Determine the [x, y] coordinate at the center of the cell enclosing the given text.  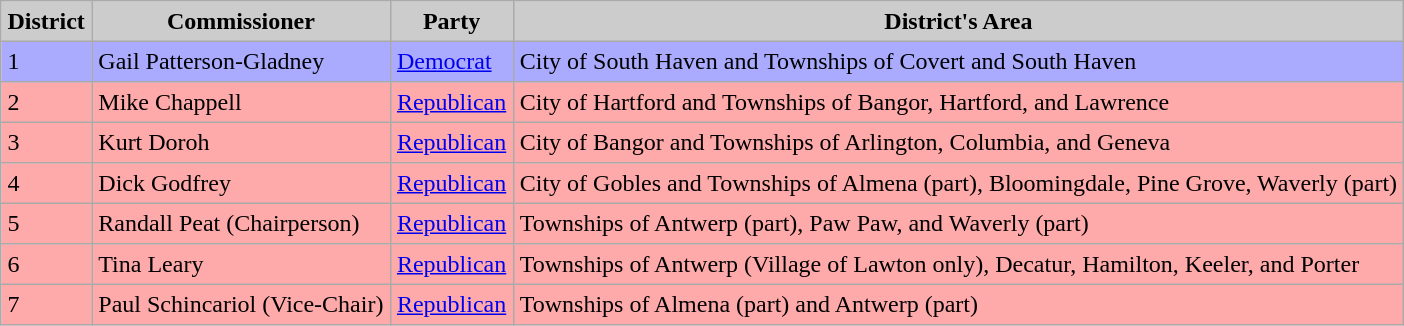
Townships of Antwerp (Village of Lawton only), Decatur, Hamilton, Keeler, and Porter [958, 264]
Democrat [452, 61]
Kurt Doroh [242, 142]
Randall Peat (Chairperson) [242, 223]
5 [46, 223]
District's Area [958, 21]
Tina Leary [242, 264]
1 [46, 61]
4 [46, 183]
Dick Godfrey [242, 183]
6 [46, 264]
Mike Chappell [242, 102]
City of Hartford and Townships of Bangor, Hartford, and Lawrence [958, 102]
7 [46, 304]
Gail Patterson-Gladney [242, 61]
Commissioner [242, 21]
2 [46, 102]
City of Gobles and Townships of Almena (part), Bloomingdale, Pine Grove, Waverly (part) [958, 183]
Townships of Almena (part) and Antwerp (part) [958, 304]
District [46, 21]
City of Bangor and Townships of Arlington, Columbia, and Geneva [958, 142]
Party [452, 21]
City of South Haven and Townships of Covert and South Haven [958, 61]
3 [46, 142]
Paul Schincariol (Vice-Chair) [242, 304]
Townships of Antwerp (part), Paw Paw, and Waverly (part) [958, 223]
